Return (x, y) of the center of cell containing provided text 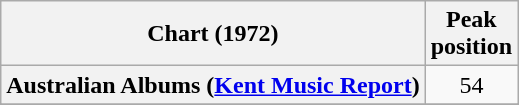
54 (471, 85)
Peakposition (471, 34)
Australian Albums (Kent Music Report) (213, 85)
Chart (1972) (213, 34)
